Locate the cell with the specified text and output its (x, y) center coordinate. 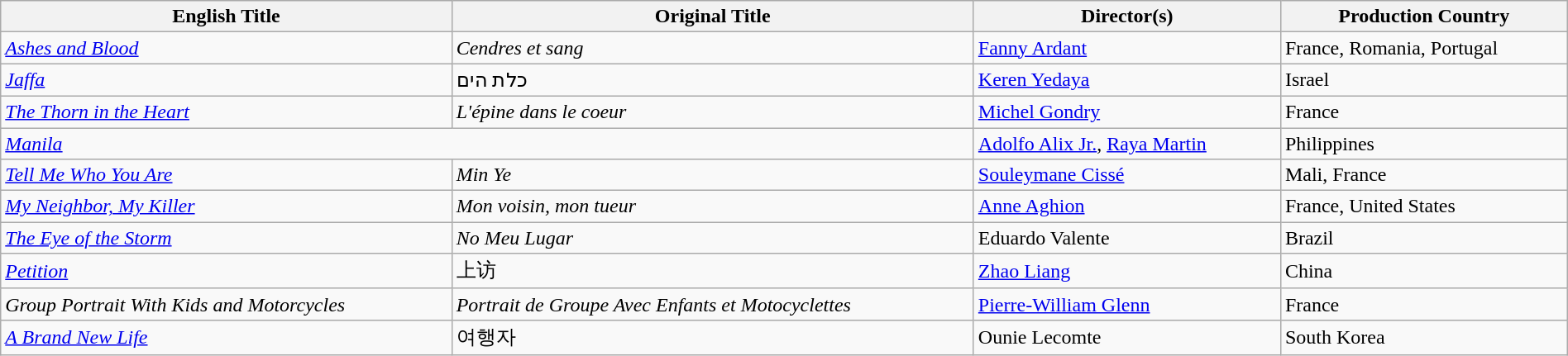
Cendres et sang (713, 48)
Mali, France (1424, 175)
Zhao Liang (1126, 271)
Philippines (1424, 143)
Mon voisin, mon tueur (713, 206)
Tell Me Who You Are (227, 175)
Fanny Ardant (1126, 48)
L'épine dans le coeur (713, 112)
Ashes and Blood (227, 48)
Jaffa (227, 80)
Manila (488, 143)
上访 (713, 271)
South Korea (1424, 337)
Petition (227, 271)
Portrait de Groupe Avec Enfants et Motocyclettes (713, 304)
France, United States (1424, 206)
English Title (227, 17)
Pierre-William Glenn (1126, 304)
Director(s) (1126, 17)
Original Title (713, 17)
Group Portrait With Kids and Motorcycles (227, 304)
The Eye of the Storm (227, 238)
China (1424, 271)
Adolfo Alix Jr., Raya Martin (1126, 143)
France, Romania, Portugal (1424, 48)
כלת הים (713, 80)
The Thorn in the Heart (227, 112)
Eduardo Valente (1126, 238)
Brazil (1424, 238)
No Meu Lugar (713, 238)
Anne Aghion (1126, 206)
My Neighbor, My Killer (227, 206)
Michel Gondry (1126, 112)
Production Country (1424, 17)
A Brand New Life (227, 337)
여행자 (713, 337)
Israel (1424, 80)
Min Ye (713, 175)
Keren Yedaya (1126, 80)
Ounie Lecomte (1126, 337)
Souleymane Cissé (1126, 175)
